Identify which cell holds the provided text, then report its (X, Y) central coordinate. 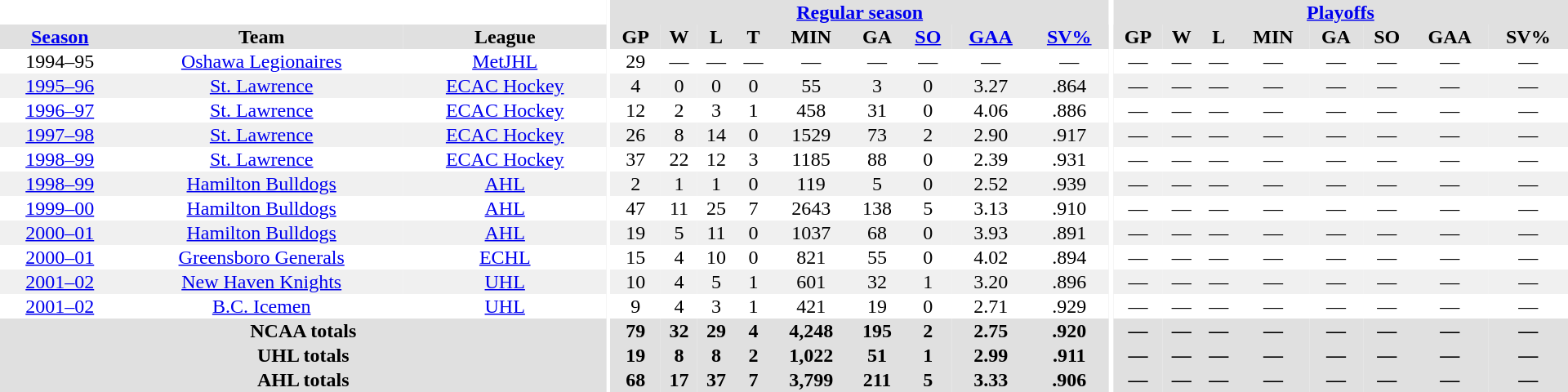
601 (811, 282)
1996–97 (60, 110)
79 (635, 331)
.894 (1070, 257)
26 (635, 135)
3,799 (811, 380)
1185 (811, 159)
.896 (1070, 282)
Greensboro Generals (261, 257)
T (753, 37)
Team (261, 37)
2643 (811, 208)
.917 (1070, 135)
25 (715, 208)
3.13 (991, 208)
2.52 (991, 184)
2.90 (991, 135)
New Haven Knights (261, 282)
ECHL (505, 257)
Playoffs (1341, 12)
.886 (1070, 110)
Regular season (860, 12)
2.75 (991, 331)
UHL totals (304, 355)
.906 (1070, 380)
1995–96 (60, 86)
15 (635, 257)
138 (877, 208)
119 (811, 184)
.931 (1070, 159)
B.C. Icemen (261, 306)
1037 (811, 233)
458 (811, 110)
.920 (1070, 331)
2.71 (991, 306)
3.33 (991, 380)
3.20 (991, 282)
22 (679, 159)
Season (60, 37)
2.99 (991, 355)
MetJHL (505, 61)
1997–98 (60, 135)
88 (877, 159)
73 (877, 135)
.929 (1070, 306)
.891 (1070, 233)
31 (877, 110)
17 (679, 380)
Oshawa Legionaires (261, 61)
47 (635, 208)
1999–00 (60, 208)
1,022 (811, 355)
2.39 (991, 159)
League (505, 37)
3.93 (991, 233)
.911 (1070, 355)
821 (811, 257)
421 (811, 306)
3.27 (991, 86)
.910 (1070, 208)
195 (877, 331)
4.02 (991, 257)
.939 (1070, 184)
4,248 (811, 331)
14 (715, 135)
1529 (811, 135)
51 (877, 355)
1994–95 (60, 61)
.864 (1070, 86)
NCAA totals (304, 331)
211 (877, 380)
4.06 (991, 110)
AHL totals (304, 380)
9 (635, 306)
